Capture the cell that displays the provided text and extract its (x, y) central coordinate. 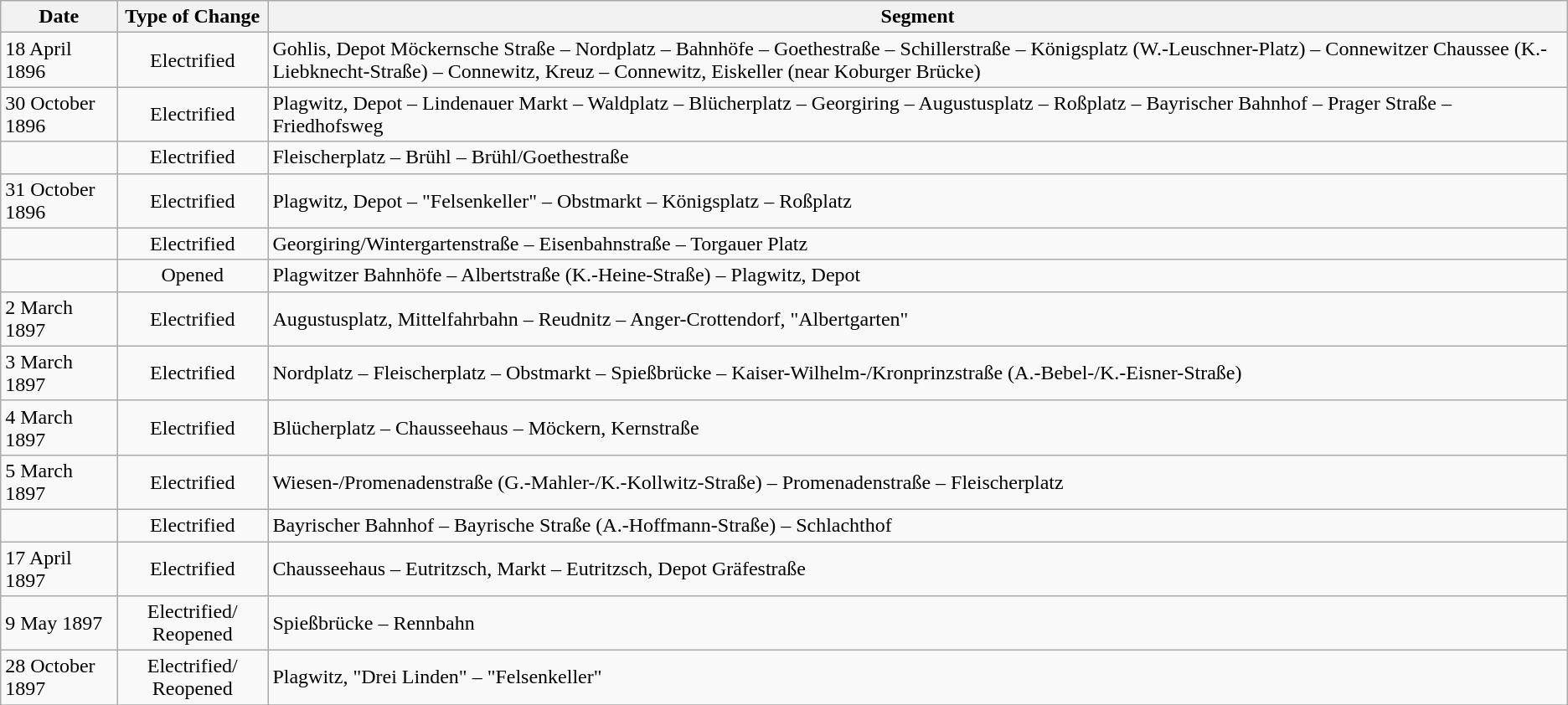
2 March 1897 (59, 318)
5 March 1897 (59, 482)
Spießbrücke – Rennbahn (918, 623)
28 October 1897 (59, 678)
3 March 1897 (59, 373)
Augustusplatz, Mittelfahrbahn – Reudnitz – Anger-Crottendorf, "Albertgarten" (918, 318)
Blücherplatz – Chausseehaus – Möckern, Kernstraße (918, 427)
Fleischerplatz – Brühl – Brühl/Goethestraße (918, 157)
Wiesen-/Promenadenstraße (G.-Mahler-/K.-Kollwitz-Straße) – Promenadenstraße – Fleischerplatz (918, 482)
Chausseehaus – Eutritzsch, Markt – Eutritzsch, Depot Gräfestraße (918, 568)
Bayrischer Bahnhof – Bayrische Straße (A.-Hoffmann-Straße) – Schlachthof (918, 525)
Opened (193, 275)
Nordplatz – Fleischerplatz – Obstmarkt – Spießbrücke – Kaiser-Wilhelm-/Kronprinzstraße (A.-Bebel-/K.-Eisner-Straße) (918, 373)
9 May 1897 (59, 623)
31 October 1896 (59, 201)
Plagwitz, "Drei Linden" – "Felsenkeller" (918, 678)
30 October 1896 (59, 114)
Georgiring/Wintergartenstraße – Eisenbahnstraße – Torgauer Platz (918, 244)
Plagwitzer Bahnhöfe – Albertstraße (K.-Heine-Straße) – Plagwitz, Depot (918, 275)
Date (59, 17)
Segment (918, 17)
4 March 1897 (59, 427)
Type of Change (193, 17)
17 April 1897 (59, 568)
Plagwitz, Depot – "Felsenkeller" – Obstmarkt – Königsplatz – Roßplatz (918, 201)
18 April 1896 (59, 60)
